Locate the cell with the specified text and output its [X, Y] center coordinate. 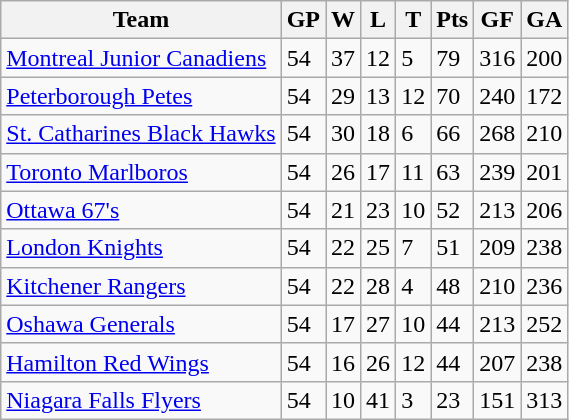
48 [452, 286]
207 [498, 362]
Hamilton Red Wings [141, 362]
201 [544, 172]
GP [303, 20]
Ottawa 67's [141, 210]
St. Catharines Black Hawks [141, 134]
313 [544, 400]
239 [498, 172]
Peterborough Petes [141, 96]
Niagara Falls Flyers [141, 400]
6 [414, 134]
7 [414, 248]
209 [498, 248]
52 [452, 210]
63 [452, 172]
236 [544, 286]
206 [544, 210]
200 [544, 58]
37 [344, 58]
29 [344, 96]
L [378, 20]
28 [378, 286]
25 [378, 248]
Oshawa Generals [141, 324]
13 [378, 96]
151 [498, 400]
70 [452, 96]
5 [414, 58]
Team [141, 20]
11 [414, 172]
30 [344, 134]
W [344, 20]
252 [544, 324]
3 [414, 400]
T [414, 20]
21 [344, 210]
GA [544, 20]
316 [498, 58]
Kitchener Rangers [141, 286]
41 [378, 400]
16 [344, 362]
268 [498, 134]
Pts [452, 20]
Toronto Marlboros [141, 172]
4 [414, 286]
London Knights [141, 248]
GF [498, 20]
18 [378, 134]
79 [452, 58]
172 [544, 96]
Montreal Junior Canadiens [141, 58]
66 [452, 134]
240 [498, 96]
27 [378, 324]
51 [452, 248]
